Return [x, y] of the center of cell containing provided text 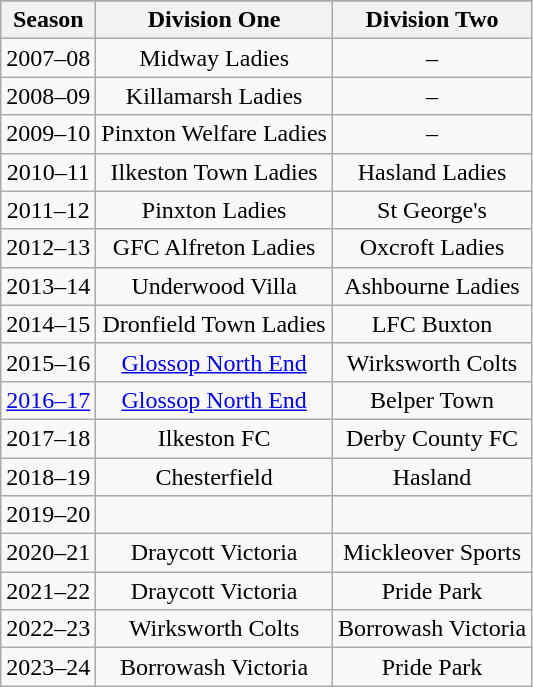
Belper Town [432, 400]
2018–19 [48, 477]
Derby County FC [432, 438]
LFC Buxton [432, 324]
Hasland Ladies [432, 172]
Killamarsh Ladies [214, 96]
2013–14 [48, 286]
2011–12 [48, 210]
Division Two [432, 20]
2021–22 [48, 591]
Ashbourne Ladies [432, 286]
2019–20 [48, 515]
Mickleover Sports [432, 553]
Hasland [432, 477]
2008–09 [48, 96]
Season [48, 20]
2022–23 [48, 629]
2010–11 [48, 172]
GFC Alfreton Ladies [214, 248]
Ilkeston Town Ladies [214, 172]
2023–24 [48, 667]
2015–16 [48, 362]
Oxcroft Ladies [432, 248]
Underwood Villa [214, 286]
Pinxton Welfare Ladies [214, 134]
St George's [432, 210]
2017–18 [48, 438]
2012–13 [48, 248]
2020–21 [48, 553]
2016–17 [48, 400]
Division One [214, 20]
2009–10 [48, 134]
Ilkeston FC [214, 438]
Dronfield Town Ladies [214, 324]
Midway Ladies [214, 58]
2007–08 [48, 58]
2014–15 [48, 324]
Chesterfield [214, 477]
Pinxton Ladies [214, 210]
